Pinpoint the cell where the given text exists, returning its [X, Y] midpoint coordinate. 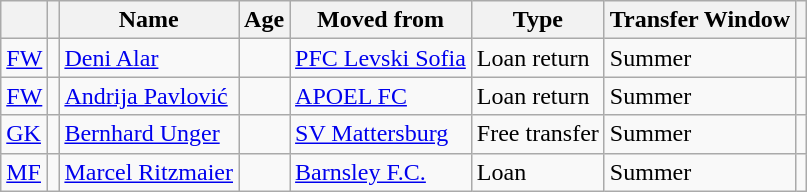
Name [149, 20]
Transfer Window [700, 20]
MF [24, 172]
Loan [538, 172]
Marcel Ritzmaier [149, 172]
Moved from [381, 20]
PFC Levski Sofia [381, 58]
APOEL FC [381, 96]
Barnsley F.C. [381, 172]
Free transfer [538, 134]
Bernhard Unger [149, 134]
GK [24, 134]
Type [538, 20]
Andrija Pavlović [149, 96]
SV Mattersburg [381, 134]
Age [264, 20]
Deni Alar [149, 58]
